From the cell containing the given text, extract its center point as (x, y) coordinate. 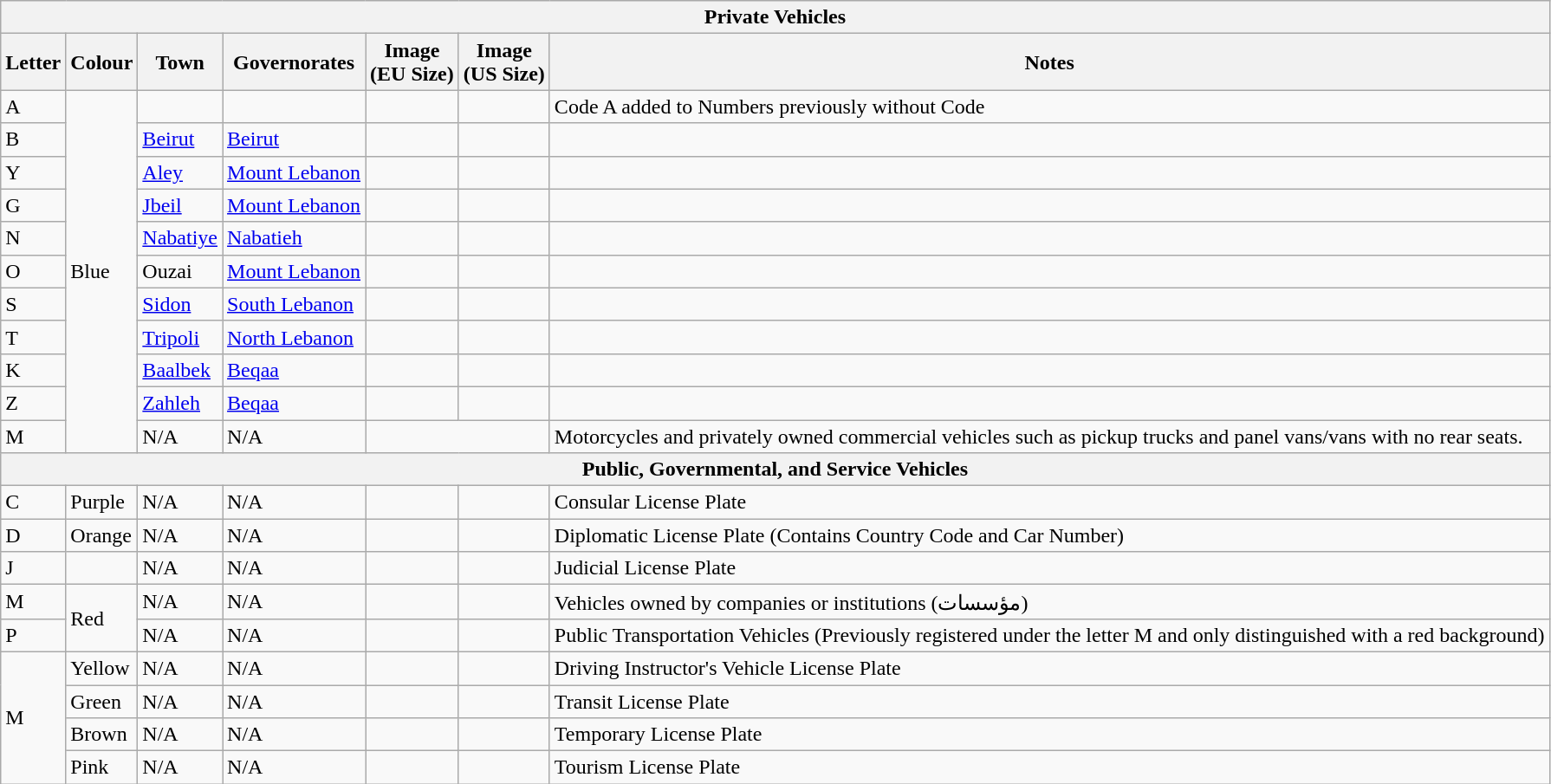
Code A added to Numbers previously without Code (1049, 107)
Tourism License Plate (1049, 768)
Consular License Plate (1049, 502)
K (33, 370)
Zahleh (180, 403)
P (33, 635)
D (33, 535)
Purple (102, 502)
A (33, 107)
Y (33, 172)
Sidon (180, 304)
B (33, 139)
C (33, 502)
Blue (102, 272)
North Lebanon (295, 337)
Pink (102, 768)
N (33, 238)
Tripoli (180, 337)
S (33, 304)
South Lebanon (295, 304)
Baalbek (180, 370)
Yellow (102, 668)
Transit License Plate (1049, 701)
Notes (1049, 62)
Red (102, 619)
Driving Instructor's Vehicle License Plate (1049, 668)
Public, Governmental, and Service Vehicles (775, 470)
Image(US Size) (504, 62)
Colour (102, 62)
Z (33, 403)
Motorcycles and privately owned commercial vehicles such as pickup trucks and panel vans/vans with no rear seats. (1049, 436)
Vehicles owned by companies or institutions (مؤسسات) (1049, 602)
Public Transportation Vehicles (Previously registered under the letter M and only distinguished with a red background) (1049, 635)
Letter (33, 62)
Image(EU Size) (412, 62)
Diplomatic License Plate (Contains Country Code and Car Number) (1049, 535)
Nabatieh (295, 238)
Aley (180, 172)
Private Vehicles (775, 17)
T (33, 337)
Green (102, 701)
Orange (102, 535)
Town (180, 62)
Governorates (295, 62)
Ouzai (180, 271)
Temporary License Plate (1049, 735)
Judicial License Plate (1049, 568)
O (33, 271)
Jbeil (180, 205)
J (33, 568)
G (33, 205)
Nabatiye (180, 238)
Brown (102, 735)
